Scan for the cell matching the given text and deliver its (x, y) coordinate at center. 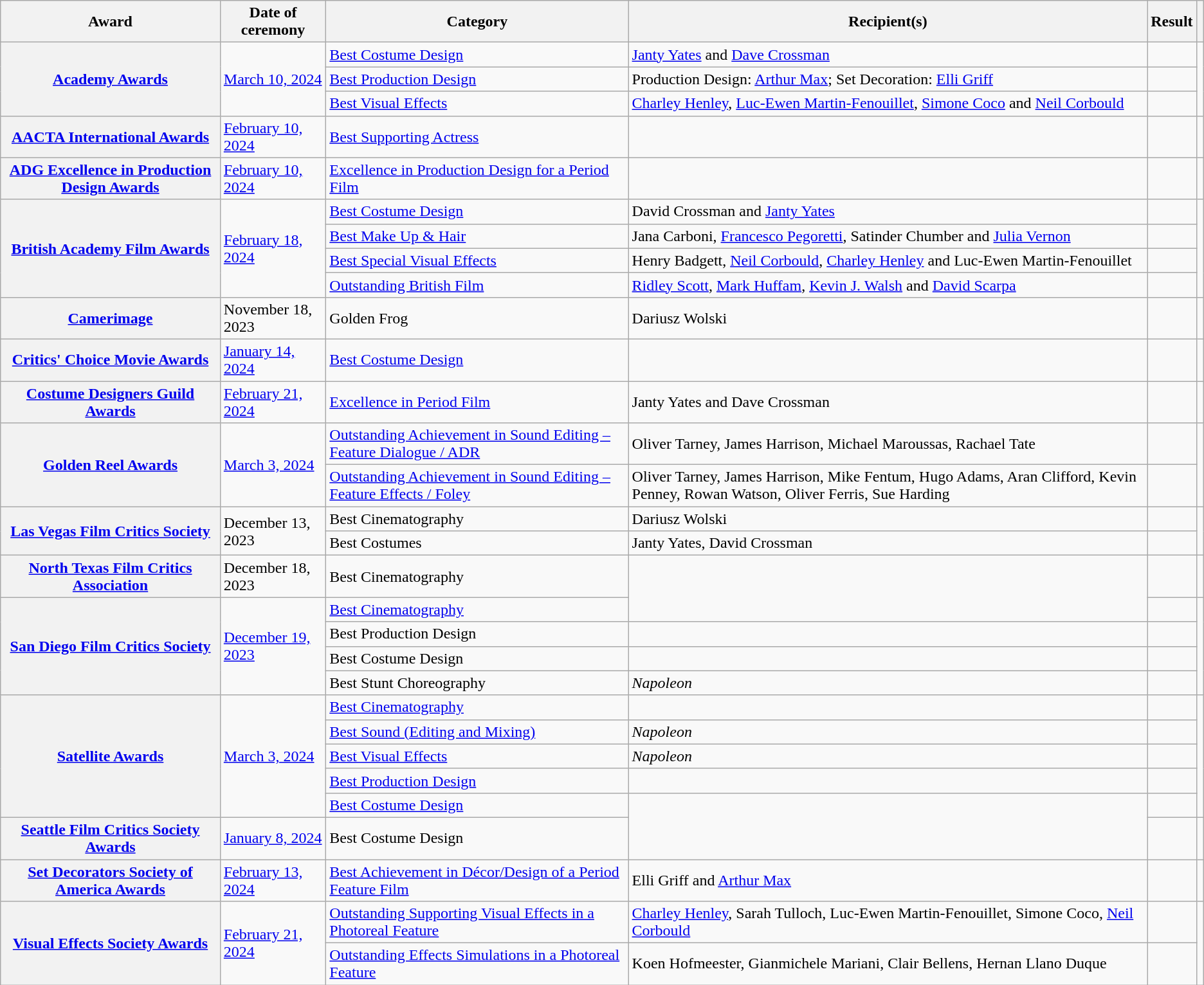
Oliver Tarney, James Harrison, Mike Fentum, Hugo Adams, Aran Clifford, Kevin Penney, Rowan Watson, Oliver Ferris, Sue Harding (888, 486)
December 18, 2023 (273, 576)
Golden Frog (477, 318)
Charley Henley, Luc-Ewen Martin-Fenouillet, Simone Coco and Neil Corbould (888, 104)
November 18, 2023 (273, 318)
Best Costumes (477, 543)
Janty Yates, David Crossman (888, 543)
Critics' Choice Movie Awards (111, 360)
Outstanding British Film (477, 285)
January 14, 2024 (273, 360)
Henry Badgett, Neil Corbould, Charley Henley and Luc-Ewen Martin-Fenouillet (888, 260)
Best Make Up & Hair (477, 236)
Best Achievement in Décor/Design of a Period Feature Film (477, 880)
Production Design: Arthur Max; Set Decoration: Elli Griff (888, 79)
Outstanding Achievement in Sound Editing – Feature Dialogue / ADR (477, 444)
North Texas Film Critics Association (111, 576)
Costume Designers Guild Awards (111, 401)
December 19, 2023 (273, 646)
Excellence in Production Design for a Period Film (477, 179)
Outstanding Supporting Visual Effects in a Photoreal Feature (477, 922)
AACTA International Awards (111, 136)
Best Sound (Editing and Mixing) (477, 732)
Golden Reel Awards (111, 465)
Best Supporting Actress (477, 136)
British Academy Film Awards (111, 248)
Outstanding Achievement in Sound Editing – Feature Effects / Foley (477, 486)
February 13, 2024 (273, 880)
Jana Carboni, Francesco Pegoretti, Satinder Chumber and Julia Vernon (888, 236)
Result (1172, 22)
Category (477, 22)
Koen Hofmeester, Gianmichele Mariani, Clair Bellens, Hernan Llano Duque (888, 964)
David Crossman and Janty Yates (888, 212)
December 13, 2023 (273, 531)
Visual Effects Society Awards (111, 943)
Ridley Scott, Mark Huffam, Kevin J. Walsh and David Scarpa (888, 285)
Charley Henley, Sarah Tulloch, Luc-Ewen Martin-Fenouillet, Simone Coco, Neil Corbould (888, 922)
Las Vegas Film Critics Society (111, 531)
Set Decorators Society of America Awards (111, 880)
Excellence in Period Film (477, 401)
Outstanding Effects Simulations in a Photoreal Feature (477, 964)
February 18, 2024 (273, 248)
Elli Griff and Arthur Max (888, 880)
Seattle Film Critics Society Awards (111, 838)
Academy Awards (111, 79)
January 8, 2024 (273, 838)
Date of ceremony (273, 22)
ADG Excellence in Production Design Awards (111, 179)
Satellite Awards (111, 756)
Oliver Tarney, James Harrison, Michael Maroussas, Rachael Tate (888, 444)
Best Stunt Choreography (477, 683)
San Diego Film Critics Society (111, 646)
Award (111, 22)
Best Special Visual Effects (477, 260)
Recipient(s) (888, 22)
Camerimage (111, 318)
March 10, 2024 (273, 79)
